From the cell containing the given text, extract its center point as (X, Y) coordinate. 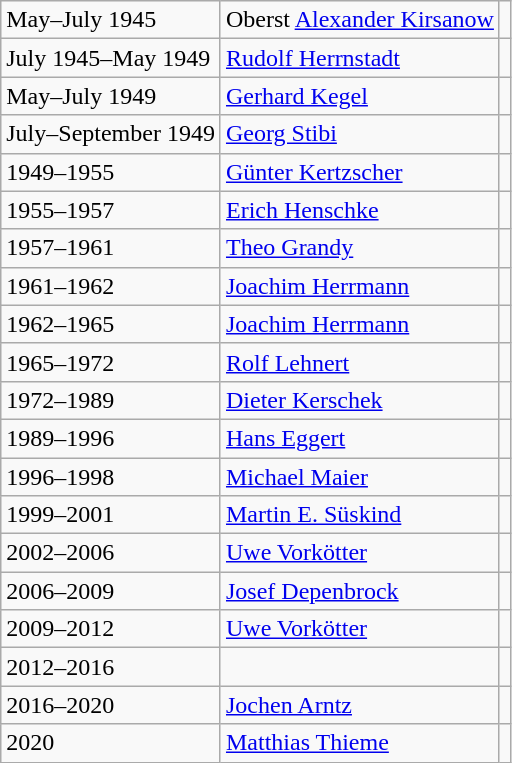
Theo Grandy (360, 248)
Michael Maier (360, 477)
July–September 1949 (111, 134)
1999–2001 (111, 515)
1965–1972 (111, 362)
1955–1957 (111, 210)
Dieter Kerschek (360, 400)
Rolf Lehnert (360, 362)
Erich Henschke (360, 210)
Martin E. Süskind (360, 515)
Hans Eggert (360, 438)
2012–2016 (111, 667)
May–July 1945 (111, 20)
1996–1998 (111, 477)
2002–2006 (111, 553)
Rudolf Herrnstadt (360, 58)
2006–2009 (111, 591)
1989–1996 (111, 438)
1972–1989 (111, 400)
1961–1962 (111, 286)
Josef Depenbrock (360, 591)
Jochen Arntz (360, 705)
Gerhard Kegel (360, 96)
1962–1965 (111, 324)
Matthias Thieme (360, 743)
Günter Kertzscher (360, 172)
2009–2012 (111, 629)
Georg Stibi (360, 134)
2020 (111, 743)
1957–1961 (111, 248)
May–July 1949 (111, 96)
2016–2020 (111, 705)
Oberst Alexander Kirsanow (360, 20)
1949–1955 (111, 172)
July 1945–May 1949 (111, 58)
